Return [X, Y] of the center of cell containing provided text 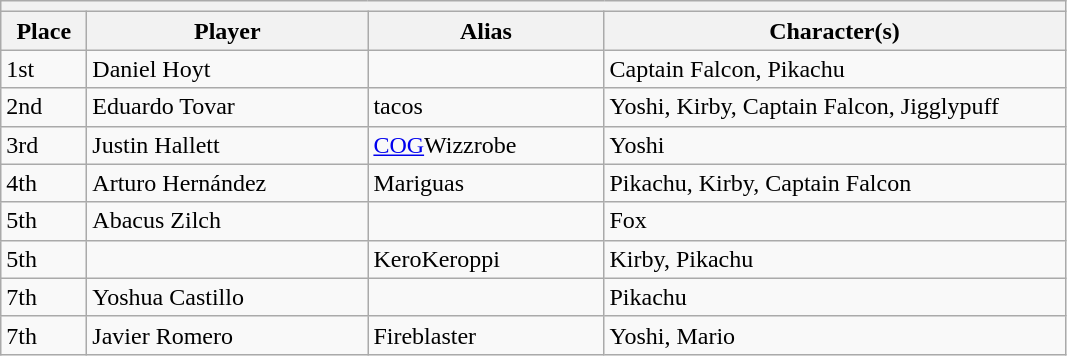
tacos [486, 107]
Yoshi, Kirby, Captain Falcon, Jigglypuff [834, 107]
Fox [834, 221]
Javier Romero [228, 335]
Yoshua Castillo [228, 297]
KeroKeroppi [486, 259]
Abacus Zilch [228, 221]
Yoshi, Mario [834, 335]
Captain Falcon, Pikachu [834, 69]
Character(s) [834, 31]
2nd [44, 107]
Justin Hallett [228, 145]
Mariguas [486, 183]
Daniel Hoyt [228, 69]
Kirby, Pikachu [834, 259]
Arturo Hernández [228, 183]
4th [44, 183]
Pikachu, Kirby, Captain Falcon [834, 183]
3rd [44, 145]
Eduardo Tovar [228, 107]
1st [44, 69]
COGWizzrobe [486, 145]
Fireblaster [486, 335]
Pikachu [834, 297]
Yoshi [834, 145]
Player [228, 31]
Place [44, 31]
Alias [486, 31]
